Pinpoint the cell where the given text exists, returning its [x, y] midpoint coordinate. 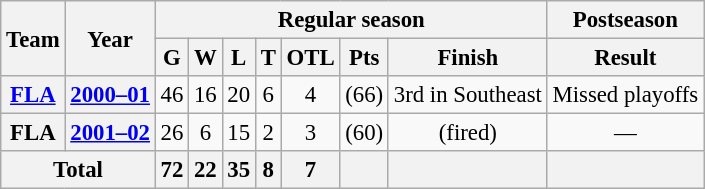
(fired) [468, 133]
2001–02 [110, 133]
22 [206, 170]
Result [625, 58]
OTL [310, 58]
3rd in Southeast [468, 95]
(66) [364, 95]
Pts [364, 58]
16 [206, 95]
G [172, 58]
Total [78, 170]
26 [172, 133]
46 [172, 95]
Year [110, 38]
72 [172, 170]
W [206, 58]
2000–01 [110, 95]
Team [33, 38]
15 [238, 133]
Regular season [351, 20]
35 [238, 170]
Finish [468, 58]
4 [310, 95]
T [268, 58]
8 [268, 170]
— [625, 133]
L [238, 58]
Missed playoffs [625, 95]
2 [268, 133]
7 [310, 170]
20 [238, 95]
Postseason [625, 20]
3 [310, 133]
(60) [364, 133]
